Search for the cell housing the specified text and yield its [X, Y] center coordinate. 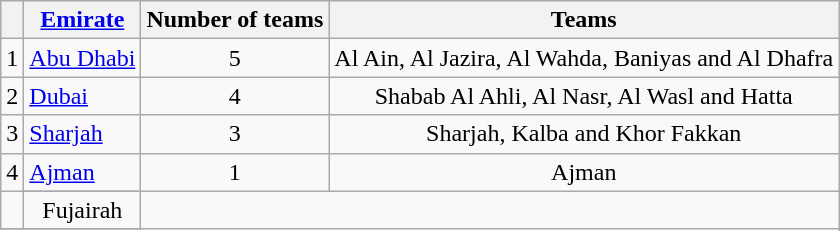
Sharjah [82, 134]
Abu Dhabi [82, 58]
2 [12, 96]
Emirate [82, 20]
Shabab Al Ahli, Al Nasr, Al Wasl and Hatta [584, 96]
Fujairah [82, 210]
Dubai [82, 96]
Number of teams [235, 20]
Sharjah, Kalba and Khor Fakkan [584, 134]
5 [235, 58]
Al Ain, Al Jazira, Al Wahda, Baniyas and Al Dhafra [584, 58]
Teams [584, 20]
